Provide the [x, y] coordinate of the cell's center where the given text is located.  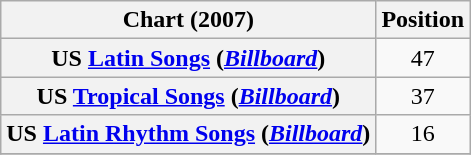
16 [423, 134]
US Latin Songs (Billboard) [188, 58]
37 [423, 96]
Chart (2007) [188, 20]
Position [423, 20]
US Tropical Songs (Billboard) [188, 96]
47 [423, 58]
US Latin Rhythm Songs (Billboard) [188, 134]
